Return the (X, Y) coordinate for the center point of the cell that contains the specified text.  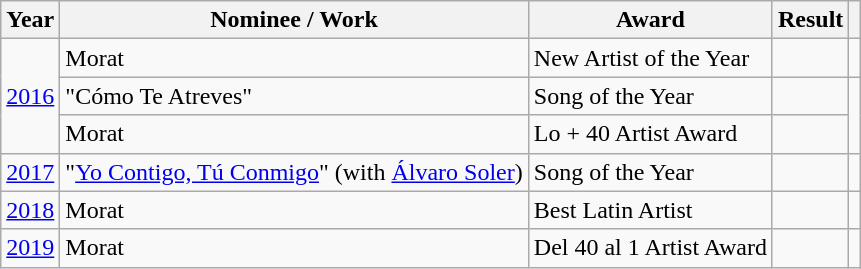
Del 40 al 1 Artist Award (650, 248)
Year (30, 20)
Nominee / Work (294, 20)
2019 (30, 248)
2017 (30, 172)
Lo + 40 Artist Award (650, 134)
Award (650, 20)
"Cómo Te Atreves" (294, 96)
Best Latin Artist (650, 210)
New Artist of the Year (650, 58)
Result (810, 20)
"Yo Contigo, Tú Conmigo" (with Álvaro Soler) (294, 172)
2018 (30, 210)
2016 (30, 96)
